Pinpoint the cell where the given text exists, returning its (x, y) midpoint coordinate. 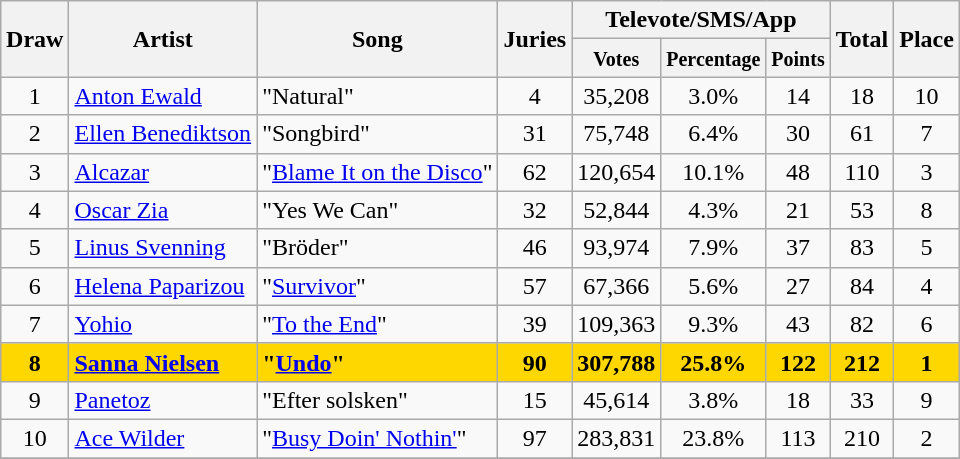
Televote/SMS/App (702, 20)
122 (798, 362)
Yohio (163, 324)
31 (535, 134)
75,748 (616, 134)
Anton Ewald (163, 96)
Song (378, 39)
Points (798, 58)
"Yes We Can" (378, 210)
Sanna Nielsen (163, 362)
109,363 (616, 324)
Artist (163, 39)
Linus Svenning (163, 248)
Juries (535, 39)
32 (535, 210)
97 (535, 438)
Draw (35, 39)
43 (798, 324)
Panetoz (163, 400)
210 (862, 438)
27 (798, 286)
"Undo" (378, 362)
21 (798, 210)
90 (535, 362)
Ace Wilder (163, 438)
Votes (616, 58)
7.9% (714, 248)
307,788 (616, 362)
33 (862, 400)
"Efter solsken" (378, 400)
9.3% (714, 324)
52,844 (616, 210)
35,208 (616, 96)
Ellen Benediktson (163, 134)
"Survivor" (378, 286)
39 (535, 324)
62 (535, 172)
3.0% (714, 96)
67,366 (616, 286)
Helena Paparizou (163, 286)
25.8% (714, 362)
5.6% (714, 286)
283,831 (616, 438)
46 (535, 248)
23.8% (714, 438)
93,974 (616, 248)
Percentage (714, 58)
"To the End" (378, 324)
6.4% (714, 134)
48 (798, 172)
4.3% (714, 210)
15 (535, 400)
57 (535, 286)
82 (862, 324)
"Natural" (378, 96)
"Busy Doin' Nothin'" (378, 438)
Place (927, 39)
83 (862, 248)
"Songbird" (378, 134)
120,654 (616, 172)
14 (798, 96)
Alcazar (163, 172)
84 (862, 286)
61 (862, 134)
212 (862, 362)
"Bröder" (378, 248)
110 (862, 172)
10.1% (714, 172)
Oscar Zia (163, 210)
3.8% (714, 400)
"Blame It on the Disco" (378, 172)
Total (862, 39)
37 (798, 248)
30 (798, 134)
53 (862, 210)
45,614 (616, 400)
113 (798, 438)
